Find where the given text appears and provide that cell's center as (X, Y) coordinate. 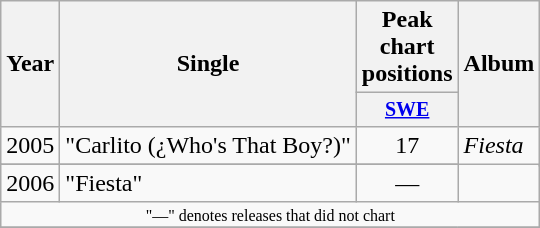
2005 (30, 145)
— (407, 183)
SWE (407, 110)
Year (30, 64)
Single (208, 64)
"Carlito (¿Who's That Boy?)" (208, 145)
2006 (30, 183)
"Fiesta" (208, 183)
"—" denotes releases that did not chart (270, 214)
Album (499, 64)
Peak chart positions (407, 47)
Fiesta (499, 145)
17 (407, 145)
